Determine the [x, y] coordinate at the center of the cell enclosing the given text.  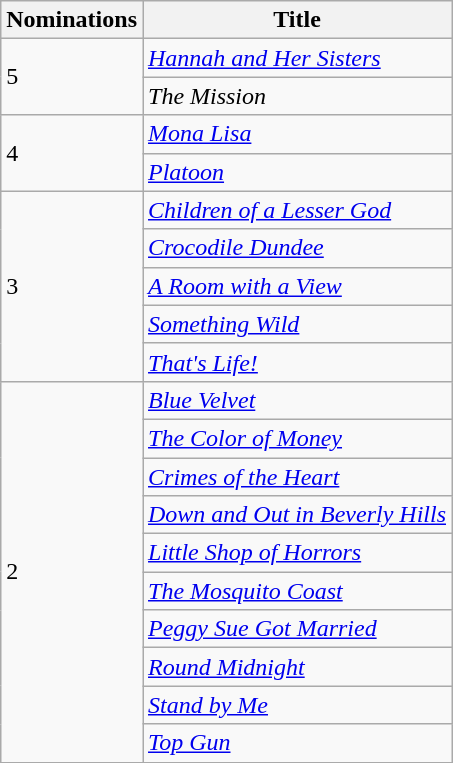
Platoon [296, 172]
A Room with a View [296, 286]
Nominations [72, 20]
Mona Lisa [296, 134]
2 [72, 572]
The Color of Money [296, 438]
5 [72, 77]
Top Gun [296, 743]
4 [72, 153]
Crocodile Dundee [296, 248]
Stand by Me [296, 705]
Hannah and Her Sisters [296, 58]
Something Wild [296, 324]
Crimes of the Heart [296, 477]
3 [72, 286]
That's Life! [296, 362]
The Mosquito Coast [296, 591]
Peggy Sue Got Married [296, 629]
Title [296, 20]
Little Shop of Horrors [296, 553]
Children of a Lesser God [296, 210]
Round Midnight [296, 667]
Down and Out in Beverly Hills [296, 515]
The Mission [296, 96]
Blue Velvet [296, 400]
